Output the (X, Y) coordinate of the center of the cell containing the given text.  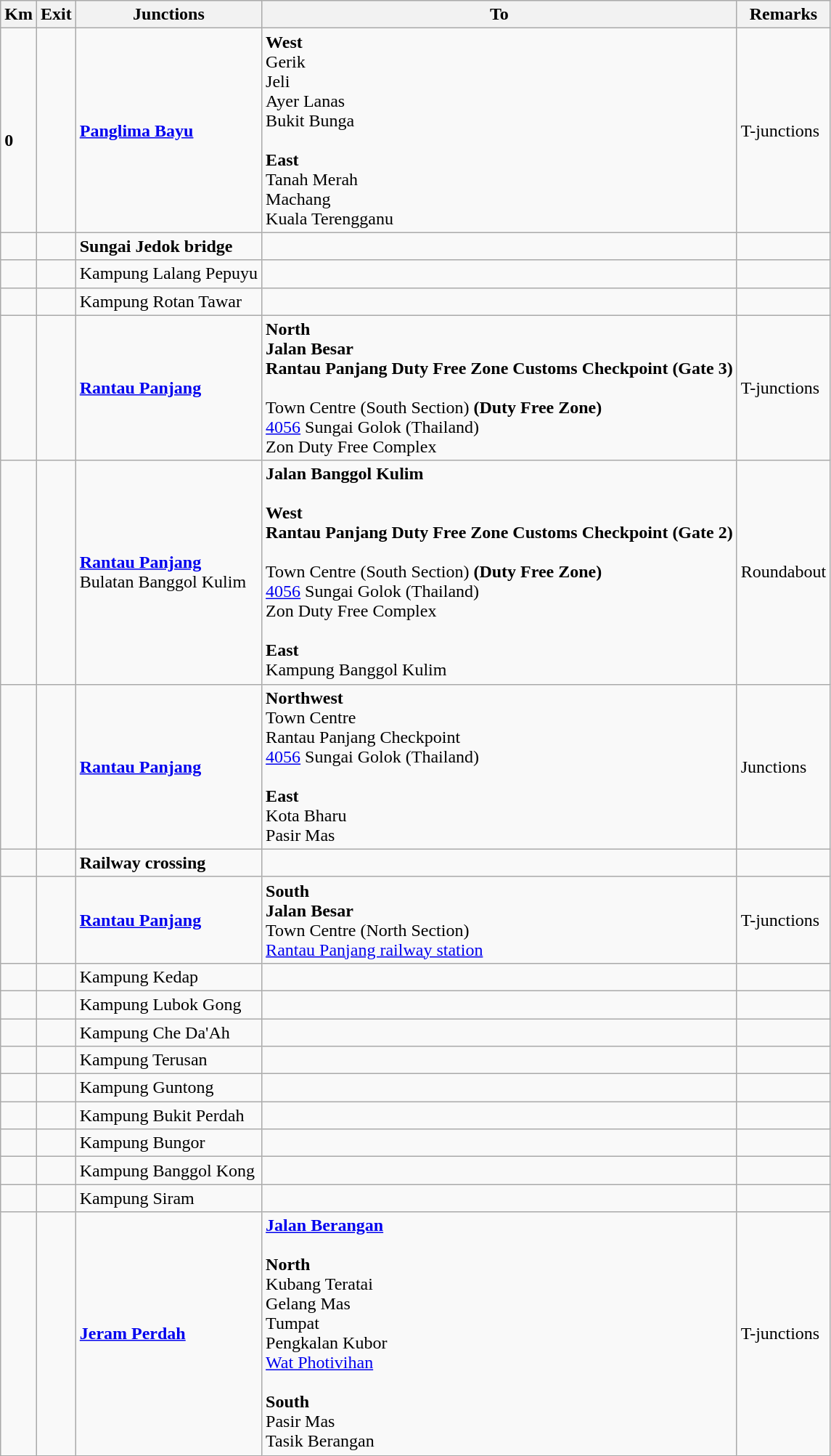
Exit (56, 15)
Remarks (783, 15)
Kampung Terusan (168, 1060)
Kampung Guntong (168, 1088)
South Jalan Besar Town Centre (North Section)Rantau Panjang railway station (499, 919)
Kampung Lalang Pepuyu (168, 274)
Kampung Kedap (168, 977)
Kampung Lubok Gong (168, 1004)
Kampung Bungor (168, 1143)
Railway crossing (168, 863)
Roundabout (783, 572)
Kampung Bukit Perdah (168, 1115)
Kampung Rotan Tawar (168, 301)
West Gerik Jeli Ayer Lanas Bukit BungaEast Tanah Merah Machang Kuala Terengganu (499, 131)
Km (19, 15)
Kampung Siram (168, 1198)
Rantau PanjangBulatan Banggol Kulim (168, 572)
Panglima Bayu (168, 131)
Sungai Jedok bridge (168, 246)
0 (19, 131)
Jeram Perdah (168, 1333)
Northwest Town CentreRantau Panjang Checkpoint4056 Sungai Golok (Thailand)East Kota Bharu Pasir Mas (499, 767)
Jalan BeranganNorthKubang TerataiGelang MasTumpatPengkalan KuborWat PhotivihanSouthPasir MasTasik Berangan (499, 1333)
To (499, 15)
Kampung Che Da'Ah (168, 1032)
Kampung Banggol Kong (168, 1171)
